Return [X, Y] of the center of cell containing provided text 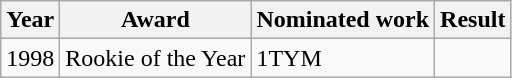
Award [156, 20]
Nominated work [343, 20]
Result [473, 20]
1998 [30, 58]
1TYM [343, 58]
Rookie of the Year [156, 58]
Year [30, 20]
